Identify which cell holds the provided text, then report its [X, Y] central coordinate. 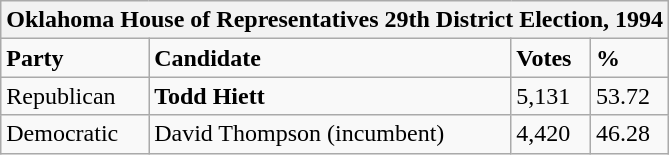
Republican [75, 96]
4,420 [551, 134]
% [629, 58]
5,131 [551, 96]
Candidate [330, 58]
Oklahoma House of Representatives 29th District Election, 1994 [335, 20]
Votes [551, 58]
53.72 [629, 96]
Party [75, 58]
46.28 [629, 134]
Todd Hiett [330, 96]
David Thompson (incumbent) [330, 134]
Democratic [75, 134]
